Find where the given text appears and provide that cell's center as [x, y] coordinate. 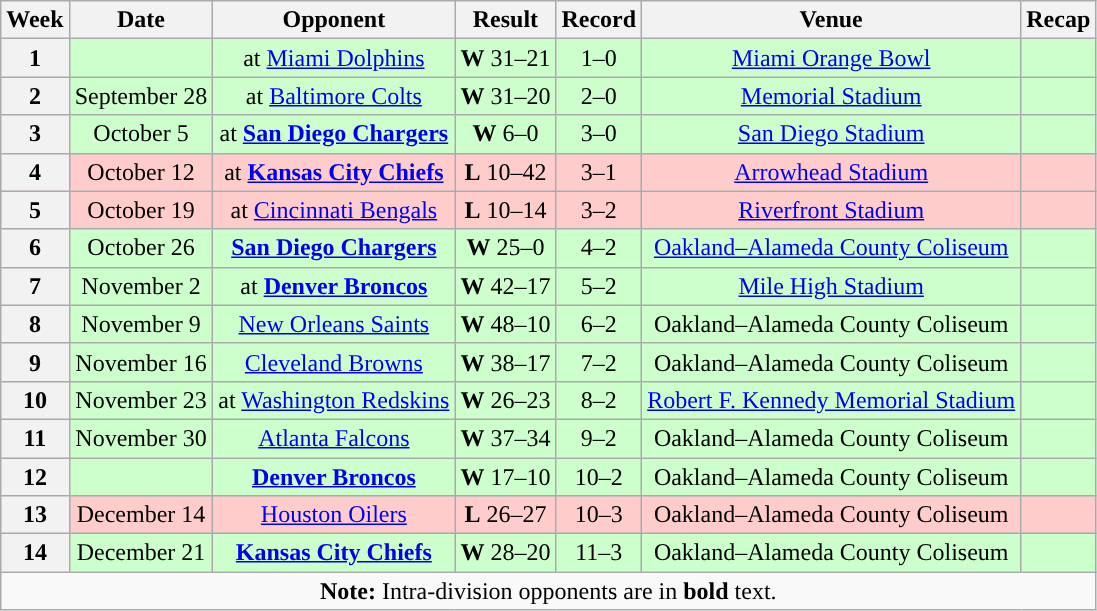
Robert F. Kennedy Memorial Stadium [832, 400]
L 26–27 [506, 515]
2 [35, 96]
Note: Intra-division opponents are in bold text. [548, 591]
W 37–34 [506, 438]
W 48–10 [506, 324]
November 9 [141, 324]
10 [35, 400]
at Cincinnati Bengals [334, 210]
10–3 [599, 515]
9 [35, 362]
Record [599, 20]
Miami Orange Bowl [832, 58]
7 [35, 286]
6 [35, 248]
Recap [1058, 20]
11 [35, 438]
Result [506, 20]
Memorial Stadium [832, 96]
W 17–10 [506, 477]
3–1 [599, 172]
Venue [832, 20]
3–2 [599, 210]
New Orleans Saints [334, 324]
Mile High Stadium [832, 286]
3–0 [599, 134]
Opponent [334, 20]
San Diego Chargers [334, 248]
Week [35, 20]
Denver Broncos [334, 477]
November 16 [141, 362]
13 [35, 515]
8 [35, 324]
5–2 [599, 286]
4–2 [599, 248]
Cleveland Browns [334, 362]
Houston Oilers [334, 515]
W 31–20 [506, 96]
Date [141, 20]
9–2 [599, 438]
October 26 [141, 248]
September 28 [141, 96]
W 42–17 [506, 286]
October 19 [141, 210]
at Denver Broncos [334, 286]
5 [35, 210]
Arrowhead Stadium [832, 172]
7–2 [599, 362]
at Washington Redskins [334, 400]
W 26–23 [506, 400]
at Baltimore Colts [334, 96]
W 31–21 [506, 58]
November 23 [141, 400]
10–2 [599, 477]
December 21 [141, 553]
Riverfront Stadium [832, 210]
San Diego Stadium [832, 134]
L 10–14 [506, 210]
December 14 [141, 515]
2–0 [599, 96]
3 [35, 134]
6–2 [599, 324]
at Miami Dolphins [334, 58]
Kansas City Chiefs [334, 553]
at Kansas City Chiefs [334, 172]
11–3 [599, 553]
L 10–42 [506, 172]
1–0 [599, 58]
4 [35, 172]
at San Diego Chargers [334, 134]
W 6–0 [506, 134]
W 28–20 [506, 553]
14 [35, 553]
November 30 [141, 438]
October 12 [141, 172]
1 [35, 58]
W 38–17 [506, 362]
12 [35, 477]
November 2 [141, 286]
8–2 [599, 400]
October 5 [141, 134]
Atlanta Falcons [334, 438]
W 25–0 [506, 248]
